Scan for the cell matching the given text and deliver its (X, Y) coordinate at center. 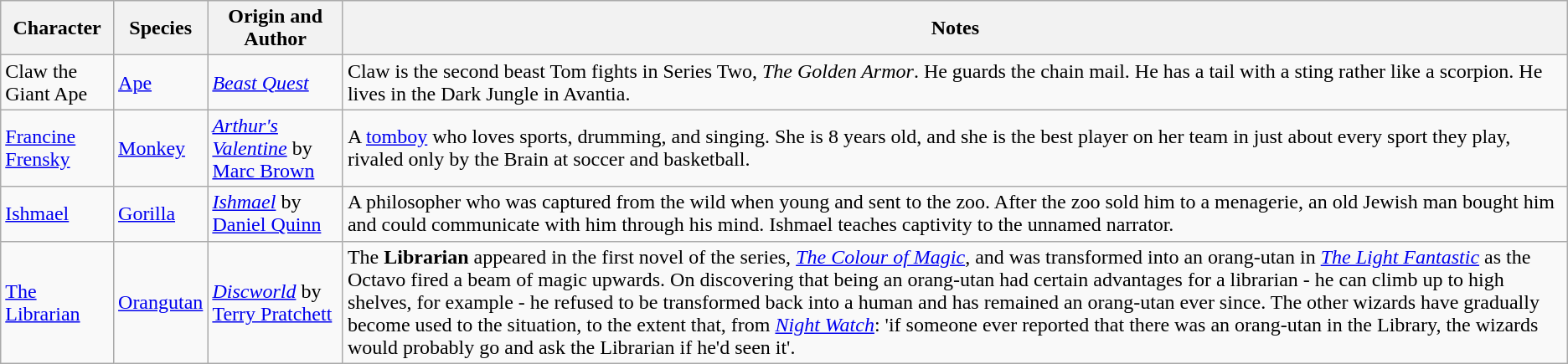
Ishmael by Daniel Quinn (276, 214)
Origin and Author (276, 28)
Ishmael (57, 214)
Arthur's Valentine by Marc Brown (276, 148)
Gorilla (161, 214)
Ape (161, 82)
Notes (955, 28)
Orangutan (161, 302)
Beast Quest (276, 82)
Claw the Giant Ape (57, 82)
Species (161, 28)
Monkey (161, 148)
Discworld by Terry Pratchett (276, 302)
Character (57, 28)
Francine Frensky (57, 148)
The Librarian (57, 302)
